Detect which cell encompasses the target text, then output its [x, y] center coordinate. 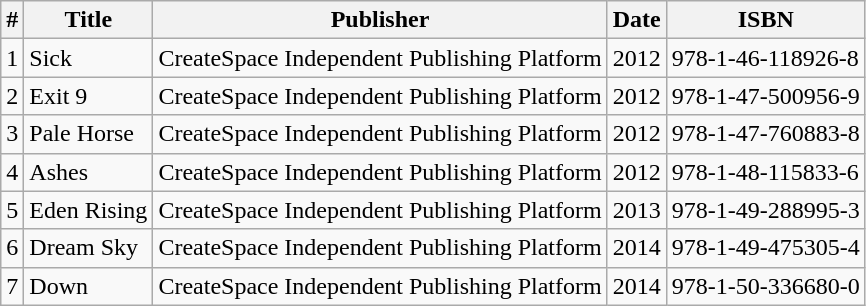
Dream Sky [88, 248]
978-1-48-115833-6 [766, 172]
Exit 9 [88, 96]
Ashes [88, 172]
978-1-50-336680-0 [766, 286]
6 [12, 248]
978-1-47-500956-9 [766, 96]
Title [88, 20]
Date [636, 20]
978-1-49-288995-3 [766, 210]
# [12, 20]
978-1-46-118926-8 [766, 58]
Pale Horse [88, 134]
Publisher [380, 20]
978-1-47-760883-8 [766, 134]
3 [12, 134]
1 [12, 58]
Sick [88, 58]
7 [12, 286]
Eden Rising [88, 210]
2013 [636, 210]
5 [12, 210]
ISBN [766, 20]
2 [12, 96]
978-1-49-475305-4 [766, 248]
4 [12, 172]
Down [88, 286]
